From the cell containing the given text, extract its center point as (x, y) coordinate. 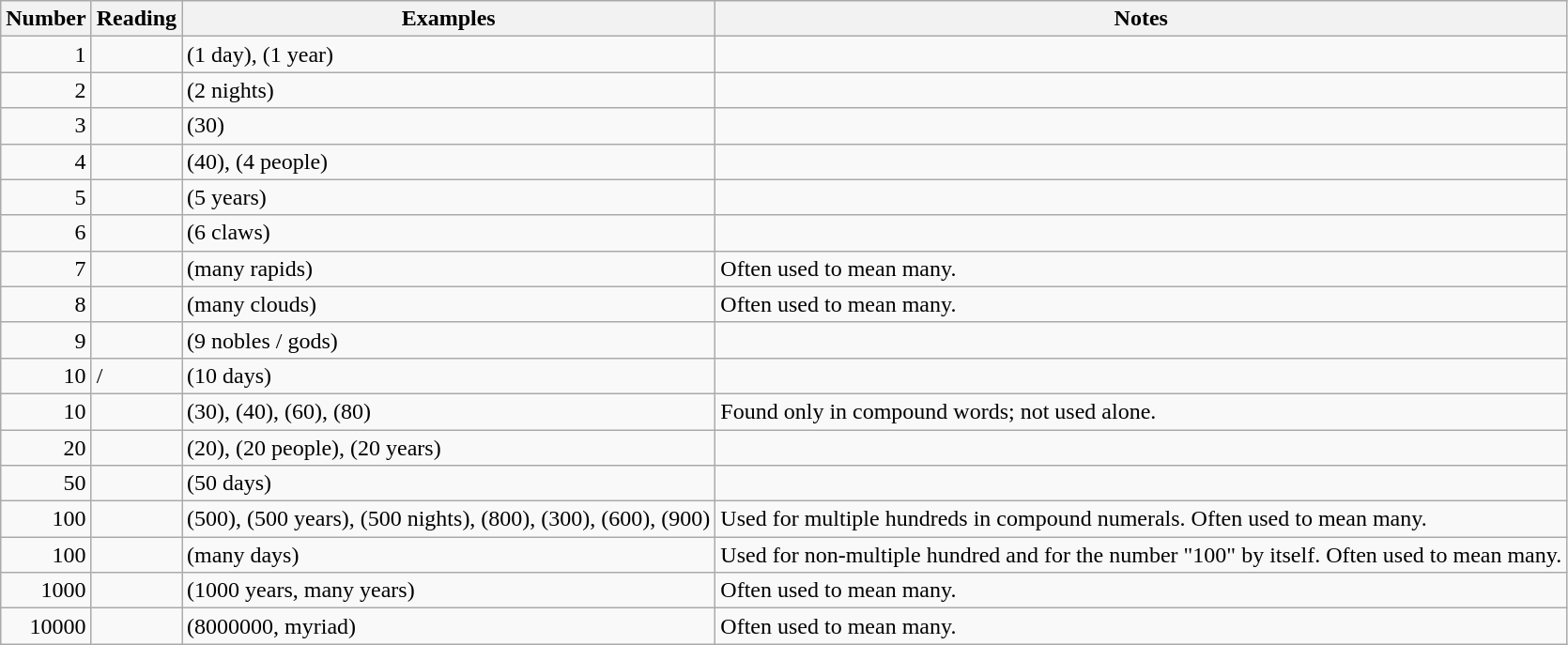
4 (46, 161)
Used for multiple hundreds in compound numerals. Often used to mean many. (1142, 519)
(8000000, myriad) (449, 626)
(1000 years, many years) (449, 591)
(30), (40), (60), (80) (449, 411)
Reading (136, 19)
1000 (46, 591)
5 (46, 197)
(many days) (449, 555)
(6 claws) (449, 233)
(9 nobles / gods) (449, 340)
(1 day), (1 year) (449, 54)
2 (46, 90)
(20), (20 people), (20 years) (449, 448)
(30) (449, 126)
Examples (449, 19)
Number (46, 19)
1 (46, 54)
8 (46, 304)
(50 days) (449, 484)
9 (46, 340)
(10 days) (449, 376)
(many clouds) (449, 304)
Found only in compound words; not used alone. (1142, 411)
3 (46, 126)
(500), (500 years), (500 nights), (800), (300), (600), (900) (449, 519)
6 (46, 233)
(40), (4 people) (449, 161)
7 (46, 269)
20 (46, 448)
(2 nights) (449, 90)
/ (136, 376)
Used for non-multiple hundred and for the number "100" by itself. Often used to mean many. (1142, 555)
(many rapids) (449, 269)
10000 (46, 626)
Notes (1142, 19)
(5 years) (449, 197)
50 (46, 484)
